Locate the cell with the specified text and output its [X, Y] center coordinate. 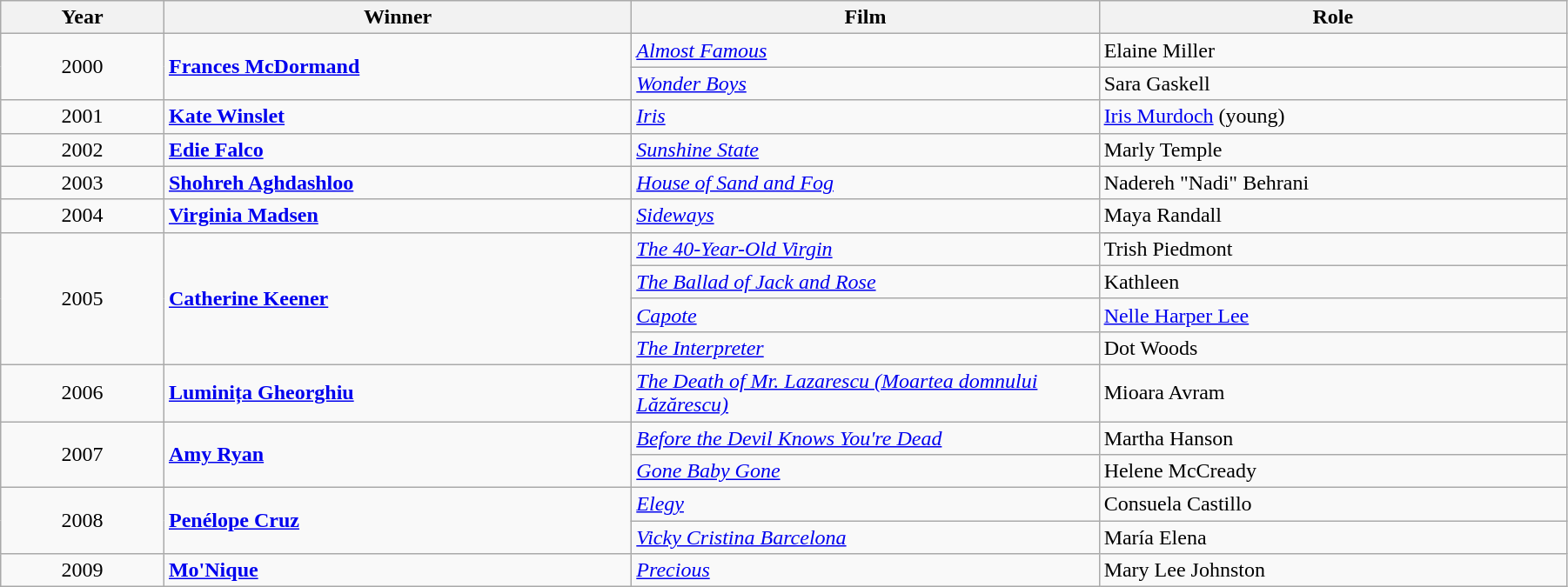
Virginia Madsen [397, 216]
Marly Temple [1333, 150]
2002 [83, 150]
Film [865, 17]
2006 [83, 393]
2001 [83, 117]
Winner [397, 17]
Elaine Miller [1333, 50]
Kathleen [1333, 282]
Role [1333, 17]
Vicky Cristina Barcelona [865, 537]
Shohreh Aghdashloo [397, 183]
Mo'Nique [397, 570]
Capote [865, 315]
Mioara Avram [1333, 393]
Luminița Gheorghiu [397, 393]
Kate Winslet [397, 117]
Before the Devil Knows You're Dead [865, 437]
The Interpreter [865, 348]
2000 [83, 67]
Precious [865, 570]
Helene McCready [1333, 471]
Nadereh "Nadi" Behrani [1333, 183]
The 40-Year-Old Virgin [865, 249]
2004 [83, 216]
Martha Hanson [1333, 437]
House of Sand and Fog [865, 183]
Sideways [865, 216]
The Ballad of Jack and Rose [865, 282]
Trish Piedmont [1333, 249]
Wonder Boys [865, 83]
Iris [865, 117]
2008 [83, 521]
Consuela Castillo [1333, 504]
2003 [83, 183]
Nelle Harper Lee [1333, 315]
2005 [83, 298]
Dot Woods [1333, 348]
Elegy [865, 504]
The Death of Mr. Lazarescu (Moartea domnului Lăzărescu) [865, 393]
Penélope Cruz [397, 521]
Catherine Keener [397, 298]
Frances McDormand [397, 67]
María Elena [1333, 537]
Amy Ryan [397, 454]
Iris Murdoch (young) [1333, 117]
2009 [83, 570]
Sara Gaskell [1333, 83]
Edie Falco [397, 150]
Year [83, 17]
Mary Lee Johnston [1333, 570]
Sunshine State [865, 150]
Gone Baby Gone [865, 471]
2007 [83, 454]
Almost Famous [865, 50]
Maya Randall [1333, 216]
